For the text-containing cell, return its midpoint in [X, Y] coordinate format. 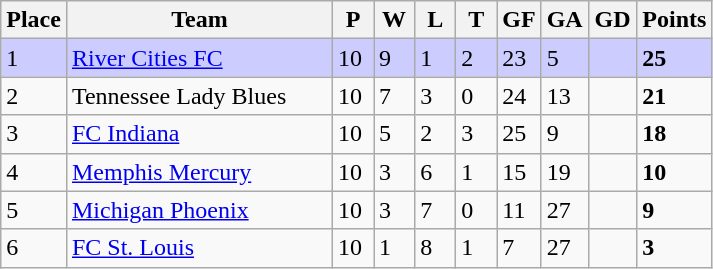
L [436, 20]
GA [564, 20]
GD [612, 20]
GF [519, 20]
Points [674, 20]
Place [34, 20]
19 [564, 172]
15 [519, 172]
Tennessee Lady Blues [199, 96]
4 [34, 172]
21 [674, 96]
23 [519, 58]
River Cities FC [199, 58]
13 [564, 96]
T [476, 20]
P [354, 20]
Memphis Mercury [199, 172]
Michigan Phoenix [199, 210]
FC St. Louis [199, 248]
8 [436, 248]
W [394, 20]
Team [199, 20]
24 [519, 96]
FC Indiana [199, 134]
11 [519, 210]
18 [674, 134]
